Capture the cell that displays the provided text and extract its [x, y] central coordinate. 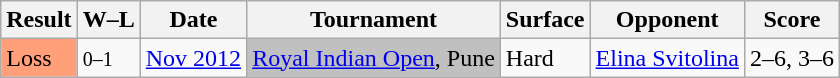
Result [39, 20]
Score [792, 20]
Tournament [374, 20]
Elina Svitolina [667, 58]
Loss [39, 58]
Date [193, 20]
Hard [545, 58]
Surface [545, 20]
W–L [108, 20]
0–1 [108, 58]
Opponent [667, 20]
2–6, 3–6 [792, 58]
Nov 2012 [193, 58]
Royal Indian Open, Pune [374, 58]
